Detect which cell encompasses the target text, then output its (X, Y) center coordinate. 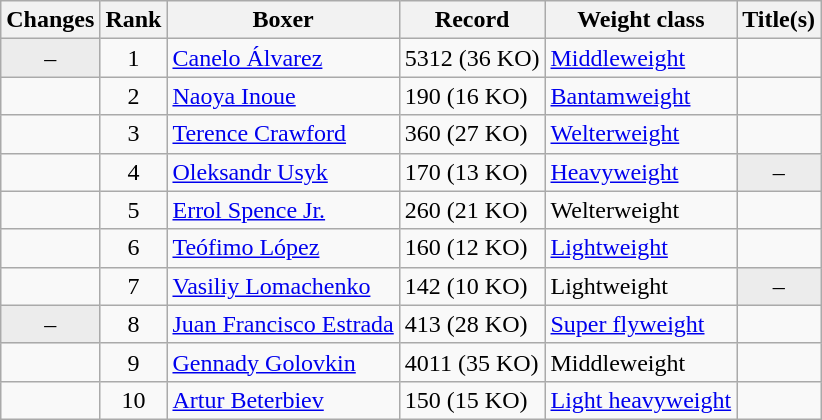
Heavyweight (641, 172)
160 (12 KO) (472, 248)
170 (13 KO) (472, 172)
190 (16 KO) (472, 96)
4 (134, 172)
Title(s) (779, 20)
7 (134, 286)
Terence Crawford (283, 134)
Changes (50, 20)
Boxer (283, 20)
Rank (134, 20)
Super flyweight (641, 324)
Vasiliy Lomachenko (283, 286)
Light heavyweight (641, 400)
5 (134, 210)
10 (134, 400)
Naoya Inoue (283, 96)
3 (134, 134)
150 (15 KO) (472, 400)
5312 (36 KO) (472, 58)
Canelo Álvarez (283, 58)
413 (28 KO) (472, 324)
142 (10 KO) (472, 286)
8 (134, 324)
9 (134, 362)
2 (134, 96)
1 (134, 58)
Artur Beterbiev (283, 400)
Record (472, 20)
Juan Francisco Estrada (283, 324)
Teófimo López (283, 248)
Weight class (641, 20)
Gennady Golovkin (283, 362)
4011 (35 KO) (472, 362)
360 (27 KO) (472, 134)
Bantamweight (641, 96)
6 (134, 248)
Errol Spence Jr. (283, 210)
260 (21 KO) (472, 210)
Oleksandr Usyk (283, 172)
